Return [X, Y] of the center of cell containing provided text 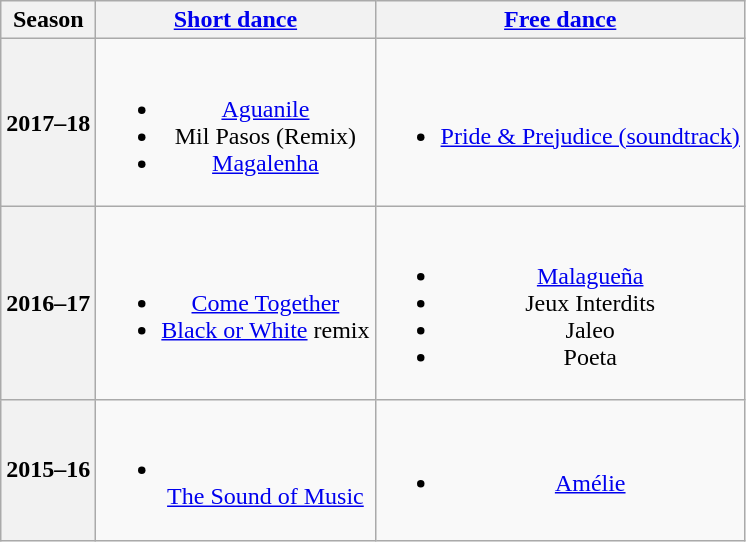
2016–17 [48, 303]
2017–18 [48, 122]
Free dance [560, 20]
Pride & Prejudice (soundtrack) [560, 122]
Amélie [560, 470]
Short dance [236, 20]
2015–16 [48, 470]
The Sound of Music [236, 470]
Malagueña Jeux Interdits Jaleo Poeta [560, 303]
Aguanile Mil Pasos (Remix) Magalenha [236, 122]
Season [48, 20]
Come Together Black or White remix [236, 303]
